For the text-containing cell, return its midpoint in [x, y] coordinate format. 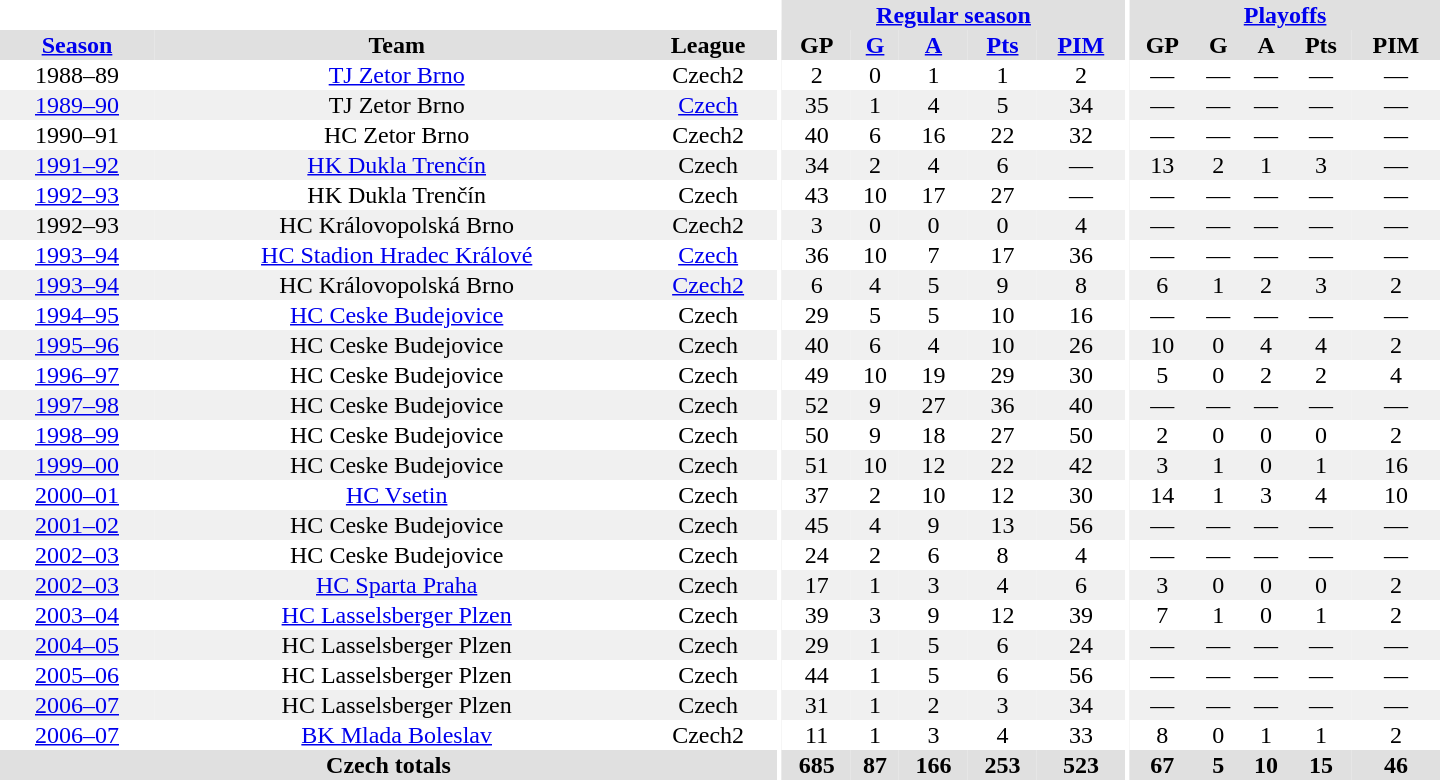
Czech totals [388, 765]
1990–91 [77, 135]
166 [934, 765]
37 [816, 495]
52 [816, 405]
Playoffs [1285, 15]
49 [816, 375]
46 [1396, 765]
18 [934, 435]
1988–89 [77, 75]
2001–02 [77, 525]
523 [1081, 765]
1997–98 [77, 405]
42 [1081, 465]
26 [1081, 345]
1995–96 [77, 345]
45 [816, 525]
44 [816, 675]
2000–01 [77, 495]
11 [816, 735]
51 [816, 465]
67 [1162, 765]
2005–06 [77, 675]
31 [816, 705]
33 [1081, 735]
35 [816, 105]
685 [816, 765]
BK Mlada Boleslav [396, 735]
League [708, 45]
1989–90 [77, 105]
19 [934, 375]
15 [1321, 765]
HC Stadion Hradec Králové [396, 255]
2004–05 [77, 645]
253 [1002, 765]
43 [816, 195]
32 [1081, 135]
Team [396, 45]
HC Sparta Praha [396, 585]
HC Zetor Brno [396, 135]
1994–95 [77, 315]
87 [875, 765]
Season [77, 45]
1998–99 [77, 435]
1996–97 [77, 375]
Regular season [954, 15]
1999–00 [77, 465]
14 [1162, 495]
HC Vsetin [396, 495]
2003–04 [77, 615]
1991–92 [77, 165]
